Capture the cell that displays the provided text and extract its [X, Y] central coordinate. 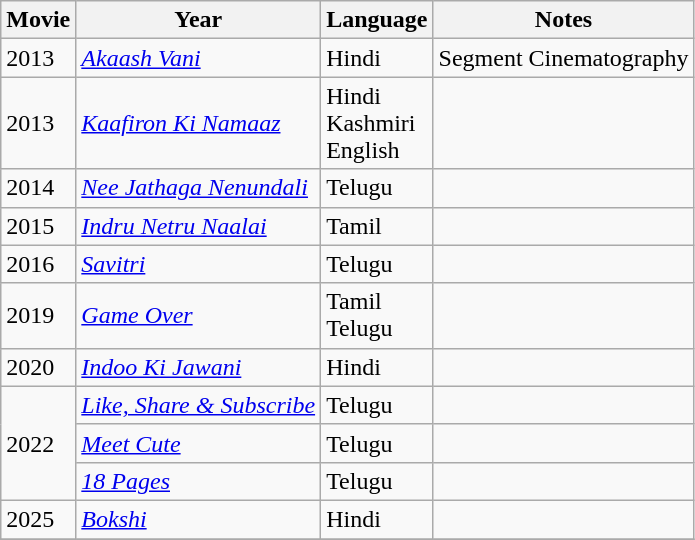
Game Over [198, 316]
Segment Cinematography [564, 58]
2019 [38, 316]
2022 [38, 443]
Meet Cute [198, 443]
2020 [38, 367]
Language [377, 20]
Akaash Vani [198, 58]
2014 [38, 188]
2025 [38, 519]
TamilTelugu [377, 316]
Kaafiron Ki Namaaz [198, 123]
HindiKashmiriEnglish [377, 123]
Indru Netru Naalai [198, 226]
Bokshi [198, 519]
Year [198, 20]
2016 [38, 264]
Notes [564, 20]
2015 [38, 226]
Like, Share & Subscribe [198, 405]
Movie [38, 20]
Indoo Ki Jawani [198, 367]
Nee Jathaga Nenundali [198, 188]
18 Pages [198, 481]
Tamil [377, 226]
Savitri [198, 264]
